Capture the cell that displays the provided text and extract its [x, y] central coordinate. 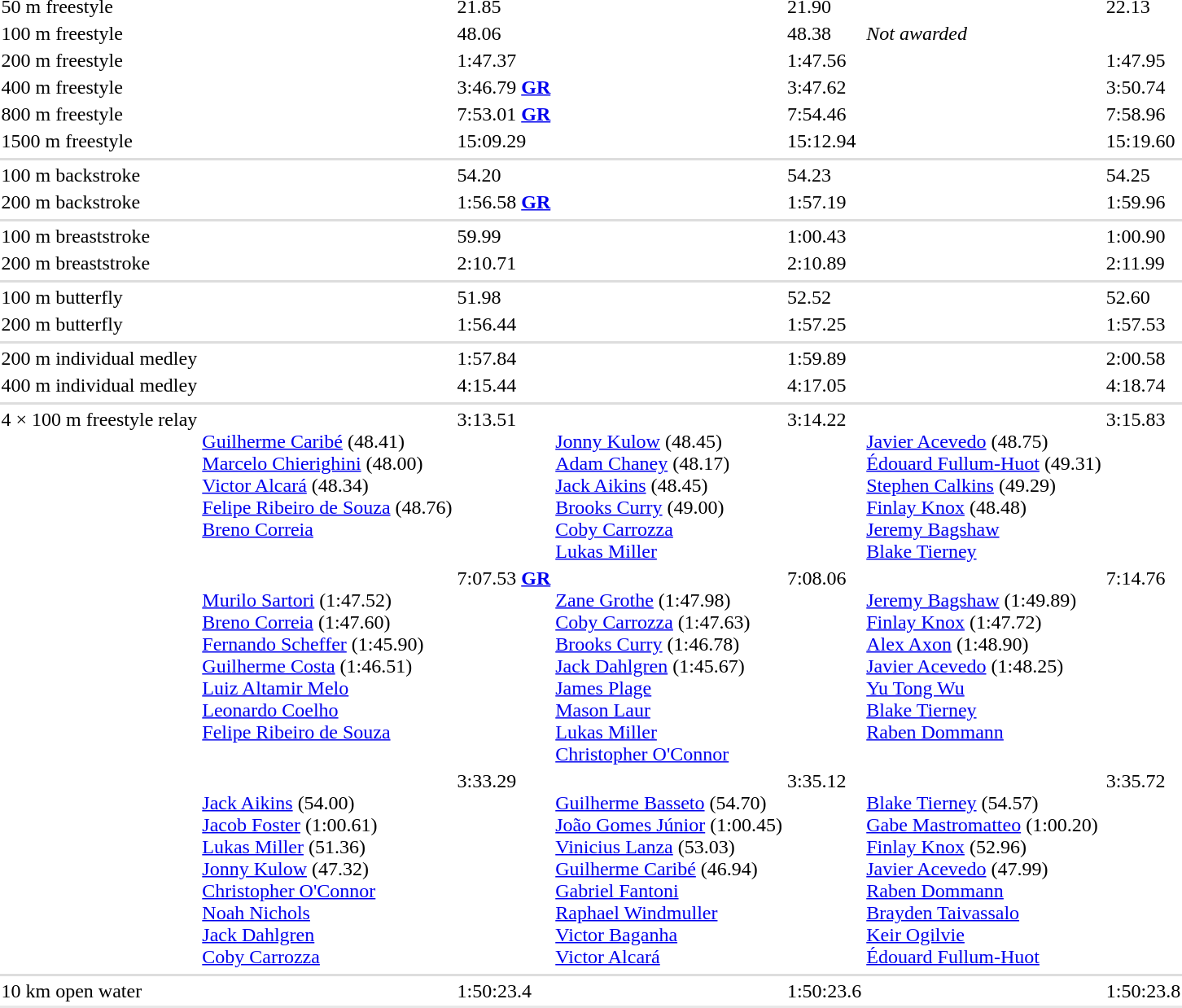
48.38 [824, 33]
52.52 [824, 297]
1:47.95 [1143, 60]
3:35.12 [824, 869]
7:58.96 [1143, 114]
4:15.44 [504, 385]
3:47.62 [824, 87]
52.60 [1143, 297]
1:50:23.4 [504, 991]
4 × 100 m freestyle relay [99, 485]
1:50:23.6 [824, 991]
Guilherme Caribé (48.41)Marcelo Chierighini (48.00)Victor Alcará (48.34)Felipe Ribeiro de Souza (48.76)Breno Correia [327, 485]
1:47.56 [824, 60]
3:50.74 [1143, 87]
3:14.22 [824, 485]
1:56.44 [504, 324]
59.99 [504, 236]
Zane Grothe (1:47.98)Coby Carrozza (1:47.63)Brooks Curry (1:46.78)Jack Dahlgren (1:45.67)James PlageMason LaurLukas MillerChristopher O'Connor [669, 666]
Javier Acevedo (48.75)Édouard Fullum-Huot (49.31)Stephen Calkins (49.29)Finlay Knox (48.48)Jeremy BagshawBlake Tierney [984, 485]
1:59.89 [824, 358]
1:47.37 [504, 60]
1500 m freestyle [99, 141]
7:54.46 [824, 114]
1:57.25 [824, 324]
4:18.74 [1143, 385]
48.06 [504, 33]
200 m butterfly [99, 324]
10 km open water [99, 991]
3:46.79 GR [504, 87]
7:14.76 [1143, 666]
7:07.53 GR [504, 666]
1:50:23.8 [1143, 991]
54.25 [1143, 175]
2:11.99 [1143, 263]
2:10.71 [504, 263]
100 m breaststroke [99, 236]
3:15.83 [1143, 485]
1:59.96 [1143, 202]
54.20 [504, 175]
15:09.29 [504, 141]
200 m breaststroke [99, 263]
7:08.06 [824, 666]
200 m individual medley [99, 358]
1:57.19 [824, 202]
800 m freestyle [99, 114]
2:00.58 [1143, 358]
1:56.58 GR [504, 202]
100 m freestyle [99, 33]
Jonny Kulow (48.45)Adam Chaney (48.17)Jack Aikins (48.45)Brooks Curry (49.00)Coby CarrozzaLukas Miller [669, 485]
54.23 [824, 175]
15:19.60 [1143, 141]
100 m backstroke [99, 175]
100 m butterfly [99, 297]
Jack Aikins (54.00)Jacob Foster (1:00.61)Lukas Miller (51.36)Jonny Kulow (47.32)Christopher O'ConnorNoah NicholsJack DahlgrenCoby Carrozza [327, 869]
3:33.29 [504, 869]
4:17.05 [824, 385]
1:00.90 [1143, 236]
400 m freestyle [99, 87]
3:35.72 [1143, 869]
7:53.01 GR [504, 114]
1:57.53 [1143, 324]
200 m backstroke [99, 202]
1:57.84 [504, 358]
3:13.51 [504, 485]
51.98 [504, 297]
15:12.94 [824, 141]
1:00.43 [824, 236]
2:10.89 [824, 263]
200 m freestyle [99, 60]
Jeremy Bagshaw (1:49.89)Finlay Knox (1:47.72)Alex Axon (1:48.90)Javier Acevedo (1:48.25)Yu Tong WuBlake TierneyRaben Dommann [984, 666]
Not awarded [1024, 33]
400 m individual medley [99, 385]
